Find where the given text appears and provide that cell's center as [x, y] coordinate. 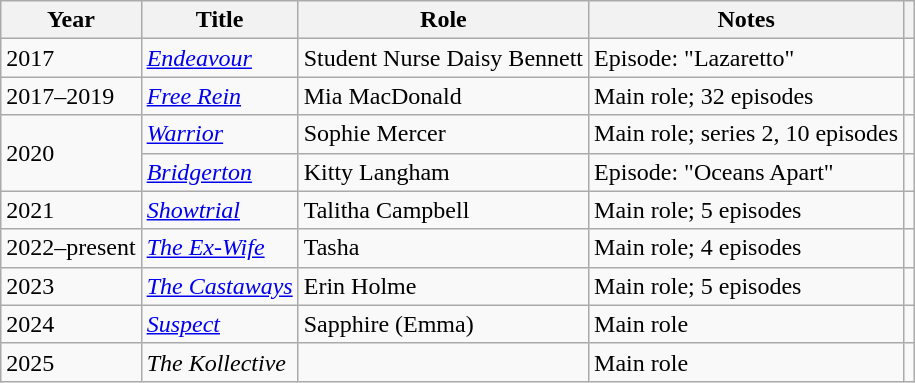
2017–2019 [71, 96]
Tasha [443, 248]
Year [71, 20]
2023 [71, 286]
The Kollective [220, 362]
Main role; series 2, 10 episodes [746, 134]
Suspect [220, 324]
2021 [71, 210]
The Ex-Wife [220, 248]
Student Nurse Daisy Bennett [443, 58]
Warrior [220, 134]
2022–present [71, 248]
Notes [746, 20]
Sapphire (Emma) [443, 324]
2025 [71, 362]
Erin Holme [443, 286]
Kitty Langham [443, 172]
Main role; 4 episodes [746, 248]
Bridgerton [220, 172]
Endeavour [220, 58]
2024 [71, 324]
The Castaways [220, 286]
2017 [71, 58]
Showtrial [220, 210]
Sophie Mercer [443, 134]
Main role; 32 episodes [746, 96]
Title [220, 20]
Mia MacDonald [443, 96]
Role [443, 20]
2020 [71, 153]
Free Rein [220, 96]
Episode: "Lazaretto" [746, 58]
Talitha Campbell [443, 210]
Episode: "Oceans Apart" [746, 172]
